Capture the cell that displays the provided text and extract its (X, Y) central coordinate. 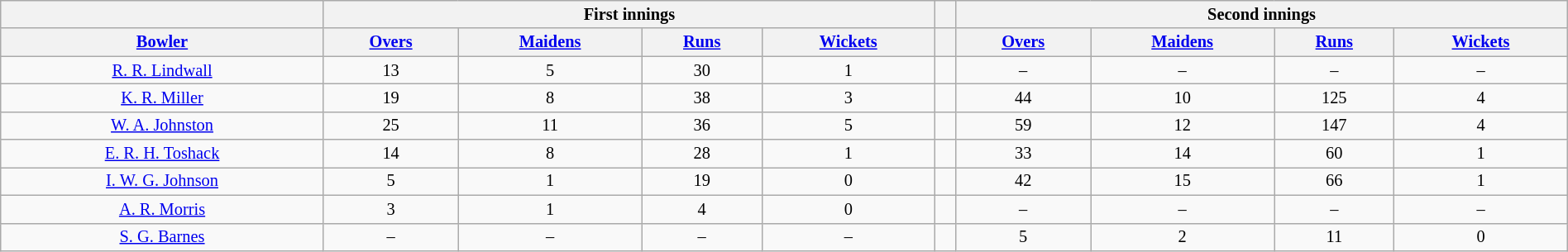
E. R. H. Toshack (162, 154)
10 (1182, 97)
44 (1024, 97)
36 (701, 126)
K. R. Miller (162, 97)
42 (1024, 181)
S. G. Barnes (162, 237)
W. A. Johnston (162, 126)
R. R. Lindwall (162, 70)
12 (1182, 126)
38 (701, 97)
30 (701, 70)
147 (1335, 126)
A. R. Morris (162, 209)
I. W. G. Johnson (162, 181)
28 (701, 154)
25 (390, 126)
33 (1024, 154)
13 (390, 70)
Bowler (162, 42)
15 (1182, 181)
2 (1182, 237)
66 (1335, 181)
60 (1335, 154)
First innings (629, 14)
125 (1335, 97)
Second innings (1262, 14)
59 (1024, 126)
